Detect which cell encompasses the target text, then output its [X, Y] center coordinate. 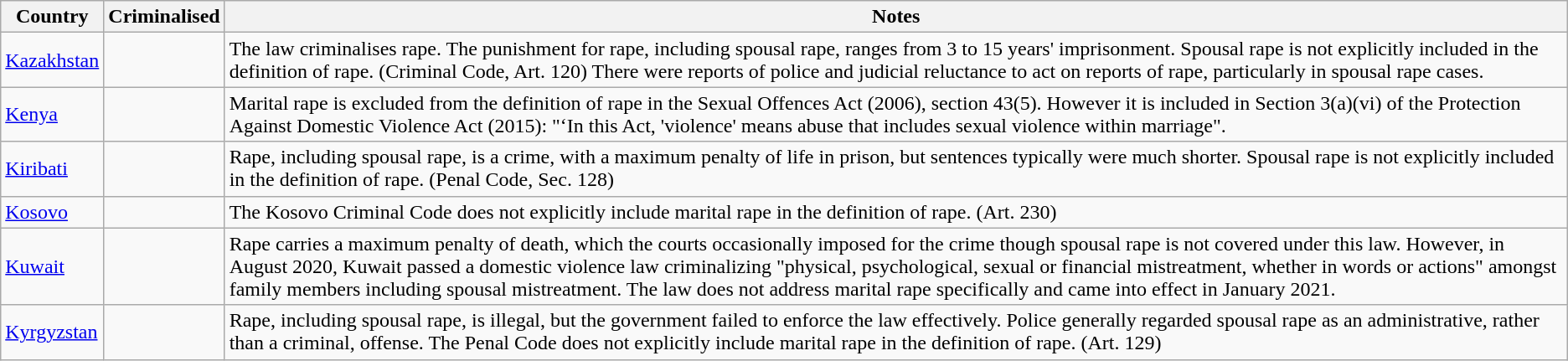
Kazakhstan [52, 60]
Kenya [52, 114]
Kiribati [52, 169]
Notes [896, 17]
Kuwait [52, 266]
Kosovo [52, 212]
Kyrgyzstan [52, 332]
The Kosovo Criminal Code does not explicitly include marital rape in the definition of rape. (Art. 230) [896, 212]
Criminalised [164, 17]
Country [52, 17]
